Return the (X, Y) coordinate for the center point of the cell that contains the specified text.  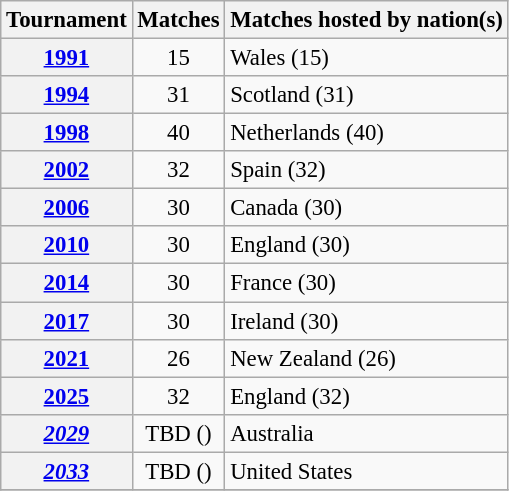
2025 (66, 396)
1994 (66, 95)
2002 (66, 170)
2006 (66, 208)
2017 (66, 321)
Canada (30) (366, 208)
Tournament (66, 20)
England (30) (366, 245)
New Zealand (26) (366, 358)
Netherlands (40) (366, 133)
Spain (32) (366, 170)
England (32) (366, 396)
31 (178, 95)
Matches (178, 20)
Australia (366, 433)
Wales (15) (366, 58)
2014 (66, 283)
2033 (66, 471)
2010 (66, 245)
2021 (66, 358)
2029 (66, 433)
1998 (66, 133)
Ireland (30) (366, 321)
Matches hosted by nation(s) (366, 20)
40 (178, 133)
United States (366, 471)
1991 (66, 58)
France (30) (366, 283)
26 (178, 358)
Scotland (31) (366, 95)
15 (178, 58)
